Search for the cell housing the specified text and yield its (X, Y) center coordinate. 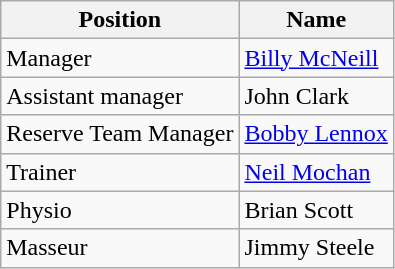
Bobby Lennox (316, 134)
Physio (120, 210)
Position (120, 20)
Reserve Team Manager (120, 134)
Jimmy Steele (316, 248)
Billy McNeill (316, 58)
Name (316, 20)
Assistant manager (120, 96)
Trainer (120, 172)
Brian Scott (316, 210)
Neil Mochan (316, 172)
Manager (120, 58)
Masseur (120, 248)
John Clark (316, 96)
